Locate the cell with the specified text and output its (X, Y) center coordinate. 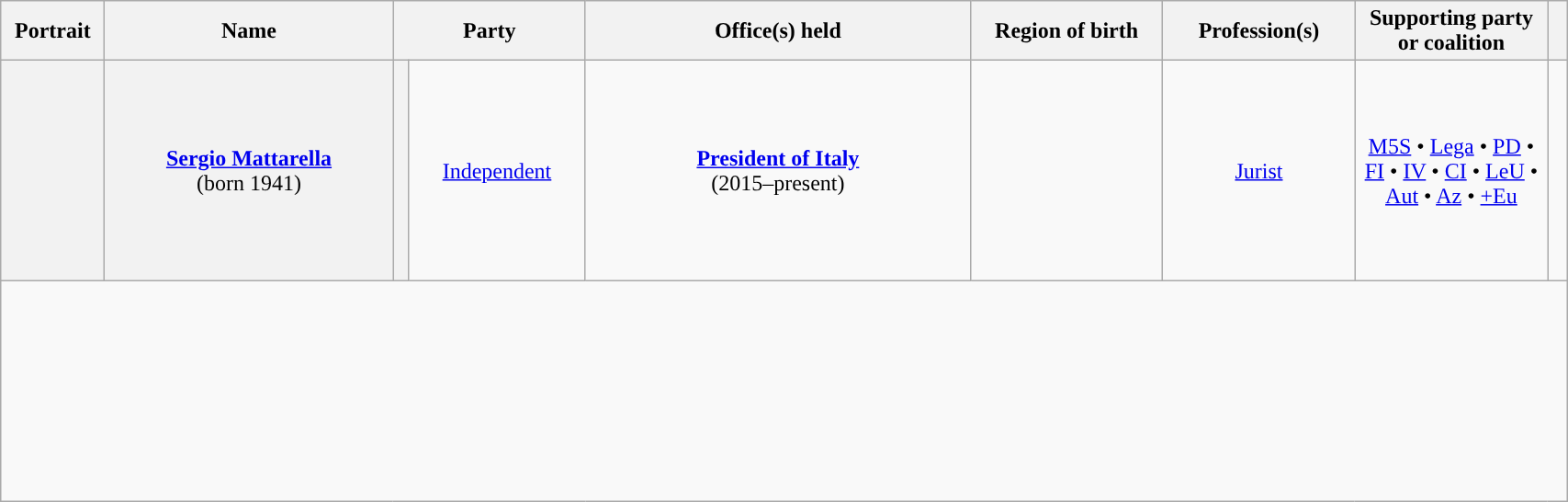
Name (249, 31)
Office(s) held (777, 31)
Party (489, 31)
Jurist (1258, 171)
Portrait (53, 31)
Profession(s) (1258, 31)
M5S • Lega • PD • FI • IV • CI • LeU • Aut • Az • +Eu (1451, 171)
Supporting party or coalition (1451, 31)
Region of birth (1066, 31)
Independent (496, 171)
President of Italy(2015–present) (777, 171)
Sergio Mattarella(born 1941) (249, 171)
